Return the (X, Y) coordinate for the center point of the cell that contains the specified text.  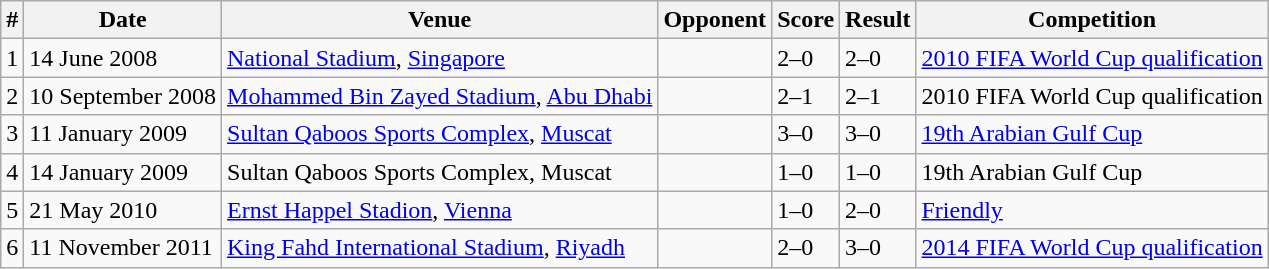
Ernst Happel Stadion, Vienna (440, 210)
14 June 2008 (123, 58)
14 January 2009 (123, 172)
2 (12, 96)
2014 FIFA World Cup qualification (1092, 248)
10 September 2008 (123, 96)
5 (12, 210)
# (12, 20)
National Stadium, Singapore (440, 58)
Friendly (1092, 210)
3 (12, 134)
11 January 2009 (123, 134)
Competition (1092, 20)
Date (123, 20)
Result (878, 20)
11 November 2011 (123, 248)
4 (12, 172)
6 (12, 248)
King Fahd International Stadium, Riyadh (440, 248)
21 May 2010 (123, 210)
Opponent (715, 20)
1 (12, 58)
Score (806, 20)
Mohammed Bin Zayed Stadium, Abu Dhabi (440, 96)
Venue (440, 20)
